Pinpoint the cell where the given text exists, returning its (X, Y) midpoint coordinate. 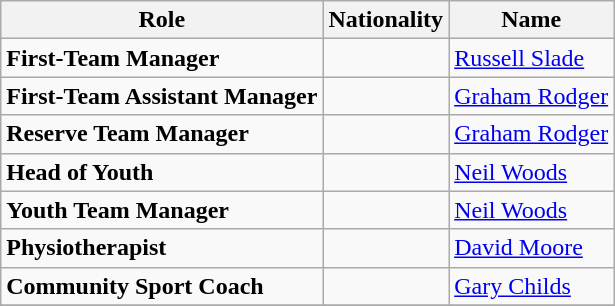
Community Sport Coach (162, 286)
David Moore (532, 248)
Youth Team Manager (162, 210)
First-Team Manager (162, 58)
Physiotherapist (162, 248)
Russell Slade (532, 58)
First-Team Assistant Manager (162, 96)
Head of Youth (162, 172)
Role (162, 20)
Name (532, 20)
Nationality (386, 20)
Reserve Team Manager (162, 134)
Gary Childs (532, 286)
